Provide the [x, y] coordinate of the cell's center where the given text is located.  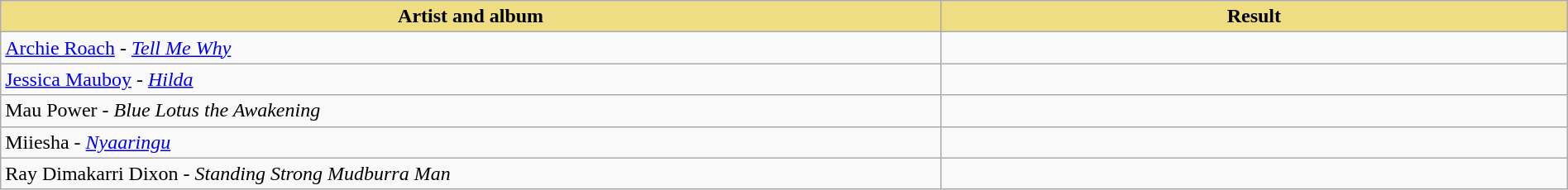
Archie Roach - Tell Me Why [471, 48]
Result [1254, 17]
Miiesha - Nyaaringu [471, 142]
Mau Power - Blue Lotus the Awakening [471, 111]
Jessica Mauboy - Hilda [471, 79]
Artist and album [471, 17]
Ray Dimakarri Dixon - Standing Strong Mudburra Man [471, 173]
